Output the [X, Y] coordinate of the center of the cell containing the given text.  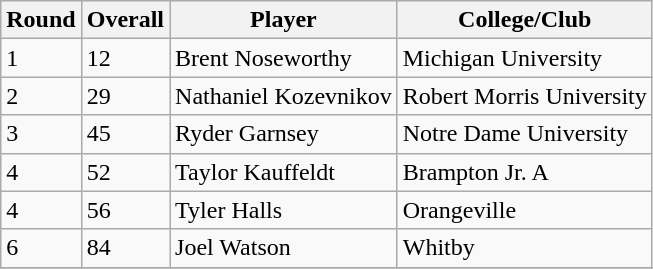
College/Club [524, 20]
3 [41, 134]
Brent Noseworthy [284, 58]
Joel Watson [284, 248]
Ryder Garnsey [284, 134]
Orangeville [524, 210]
1 [41, 58]
Notre Dame University [524, 134]
Nathaniel Kozevnikov [284, 96]
6 [41, 248]
56 [125, 210]
Michigan University [524, 58]
Round [41, 20]
Robert Morris University [524, 96]
84 [125, 248]
Taylor Kauffeldt [284, 172]
2 [41, 96]
29 [125, 96]
52 [125, 172]
Tyler Halls [284, 210]
Player [284, 20]
Brampton Jr. A [524, 172]
Overall [125, 20]
12 [125, 58]
45 [125, 134]
Whitby [524, 248]
